Capture the cell that displays the provided text and extract its (X, Y) central coordinate. 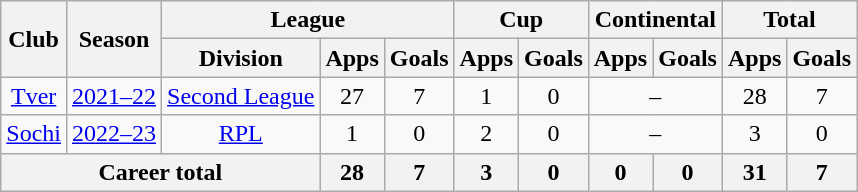
Cup (521, 20)
Division (241, 58)
Second League (241, 96)
31 (754, 172)
Sochi (34, 134)
27 (352, 96)
2021–22 (114, 96)
League (308, 20)
2022–23 (114, 134)
2 (486, 134)
Season (114, 39)
Total (789, 20)
RPL (241, 134)
Tver (34, 96)
Club (34, 39)
Career total (160, 172)
Continental (655, 20)
